For the text-containing cell, return its midpoint in (X, Y) coordinate format. 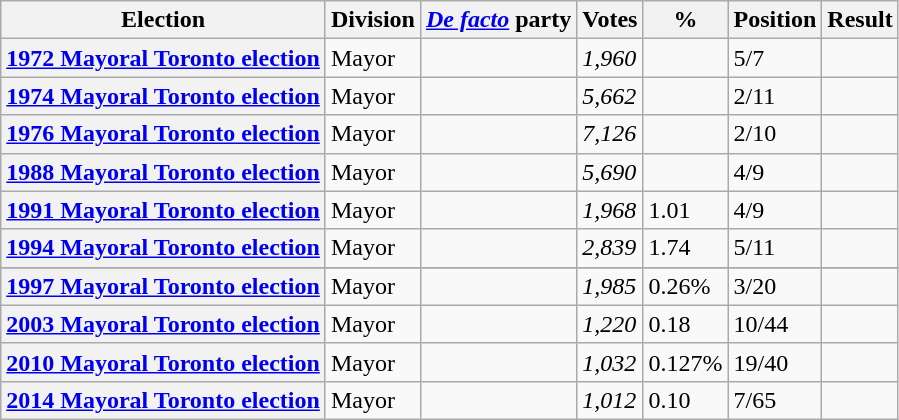
De facto party (498, 20)
Division (372, 20)
0.26% (686, 286)
2010 Mayoral Toronto election (164, 362)
Election (164, 20)
1988 Mayoral Toronto election (164, 172)
1991 Mayoral Toronto election (164, 210)
1,012 (610, 400)
5/11 (775, 248)
10/44 (775, 324)
1976 Mayoral Toronto election (164, 134)
3/20 (775, 286)
% (686, 20)
19/40 (775, 362)
2/10 (775, 134)
2003 Mayoral Toronto election (164, 324)
1,960 (610, 58)
Result (860, 20)
0.127% (686, 362)
1974 Mayoral Toronto election (164, 96)
1994 Mayoral Toronto election (164, 248)
Votes (610, 20)
1.74 (686, 248)
0.10 (686, 400)
2014 Mayoral Toronto election (164, 400)
0.18 (686, 324)
7/65 (775, 400)
1.01 (686, 210)
5/7 (775, 58)
7,126 (610, 134)
Position (775, 20)
5,690 (610, 172)
1,032 (610, 362)
1,985 (610, 286)
1,968 (610, 210)
2,839 (610, 248)
1,220 (610, 324)
1972 Mayoral Toronto election (164, 58)
1997 Mayoral Toronto election (164, 286)
5,662 (610, 96)
2/11 (775, 96)
